For the text-containing cell, return its midpoint in [x, y] coordinate format. 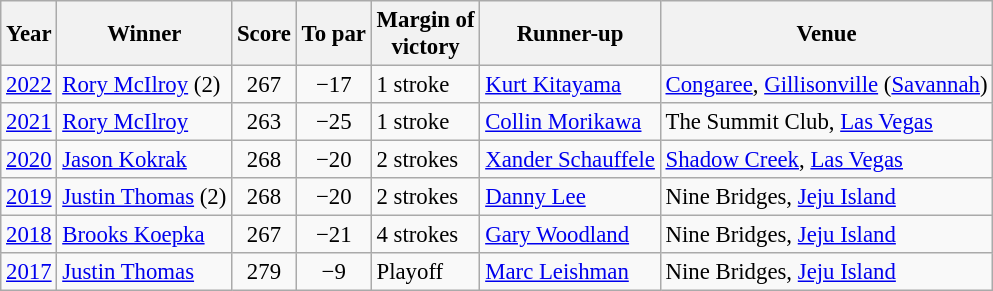
−25 [334, 122]
2020 [29, 160]
Justin Thomas (2) [144, 197]
2018 [29, 235]
4 strokes [426, 235]
Margin ofvictory [426, 34]
Year [29, 34]
Venue [826, 34]
Jason Kokrak [144, 160]
Winner [144, 34]
−17 [334, 85]
2021 [29, 122]
Xander Schauffele [570, 160]
Shadow Creek, Las Vegas [826, 160]
2022 [29, 85]
Danny Lee [570, 197]
Rory McIlroy [144, 122]
Score [264, 34]
Runner-up [570, 34]
Collin Morikawa [570, 122]
Rory McIlroy (2) [144, 85]
Congaree, Gillisonville (Savannah) [826, 85]
The Summit Club, Las Vegas [826, 122]
To par [334, 34]
Kurt Kitayama [570, 85]
Gary Woodland [570, 235]
Brooks Koepka [144, 235]
2019 [29, 197]
−21 [334, 235]
263 [264, 122]
